Search for the cell housing the specified text and yield its [X, Y] center coordinate. 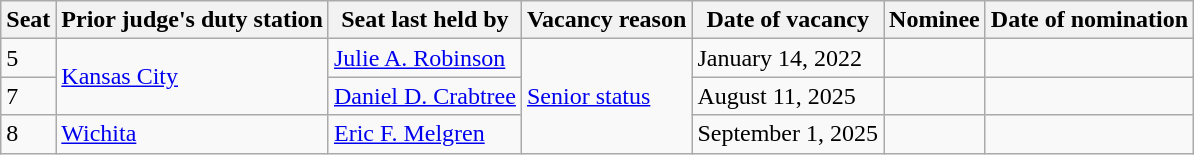
Date of vacancy [788, 20]
7 [28, 96]
Vacancy reason [606, 20]
Seat last held by [424, 20]
Wichita [192, 134]
Daniel D. Crabtree [424, 96]
Nominee [935, 20]
Seat [28, 20]
September 1, 2025 [788, 134]
5 [28, 58]
August 11, 2025 [788, 96]
Julie A. Robinson [424, 58]
January 14, 2022 [788, 58]
Date of nomination [1089, 20]
Senior status [606, 96]
Prior judge's duty station [192, 20]
Kansas City [192, 77]
Eric F. Melgren [424, 134]
8 [28, 134]
